Detect which cell encompasses the target text, then output its (x, y) center coordinate. 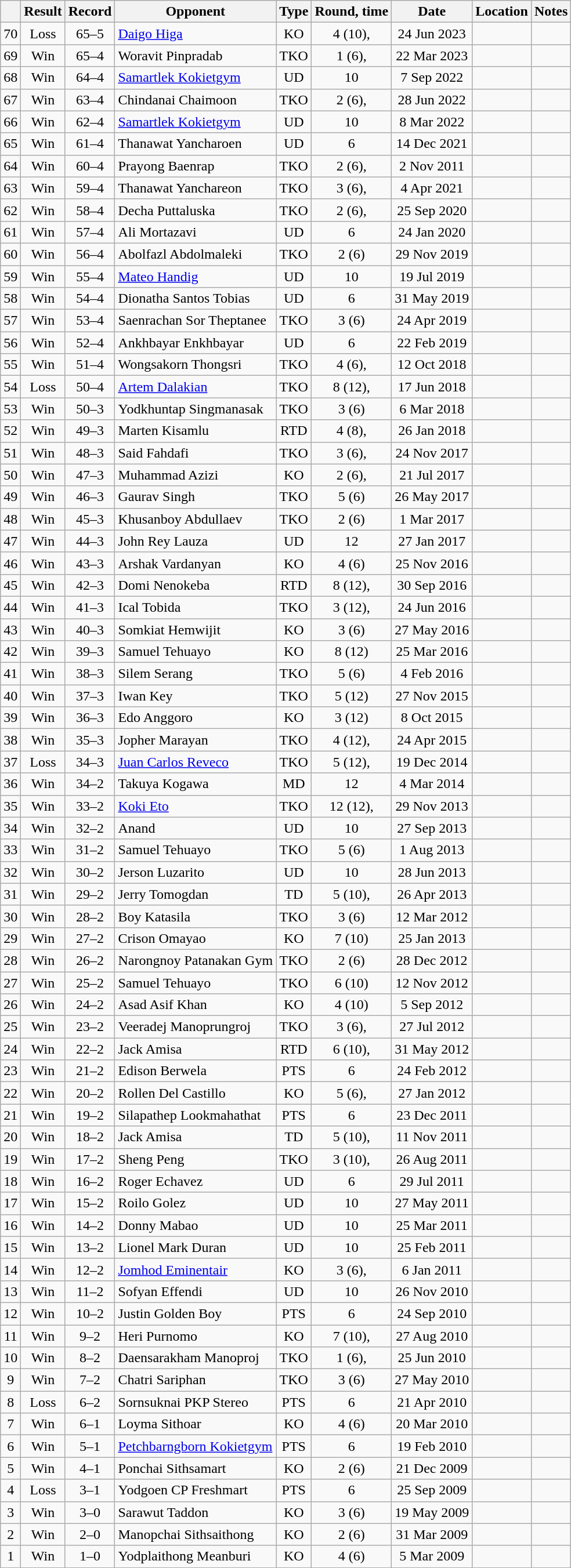
35 (10, 806)
Somkiat Hemwijit (196, 629)
Result (43, 12)
5 (6), (352, 1093)
25 (10, 1027)
51–4 (90, 365)
61–4 (90, 144)
19–2 (90, 1115)
Prayong Baenrap (196, 166)
36–3 (90, 718)
36 (10, 784)
Juan Carlos Reveco (196, 762)
20–2 (90, 1093)
11 (10, 1335)
Asad Asif Khan (196, 1005)
33–2 (90, 806)
68 (10, 78)
16 (10, 1225)
12 (12), (352, 806)
65–4 (90, 56)
53–4 (90, 321)
6–1 (90, 1424)
49–3 (90, 431)
27 Aug 2010 (432, 1335)
23 Dec 2011 (432, 1115)
64 (10, 166)
38 (10, 740)
25 Sep 2009 (432, 1490)
8 (10, 1402)
14–2 (90, 1225)
8 Mar 2022 (432, 122)
Koki Eto (196, 806)
57–4 (90, 232)
26 May 2017 (432, 497)
46 (10, 563)
Ponchai Sithsamart (196, 1468)
45 (10, 585)
6 (10) (352, 983)
Wongsakorn Thongsri (196, 365)
42 (10, 652)
49 (10, 497)
4 Feb 2016 (432, 674)
63 (10, 188)
24 Nov 2017 (432, 453)
5 Mar 2009 (432, 1556)
11 Nov 2011 (432, 1137)
31 May 2012 (432, 1049)
47–3 (90, 475)
27 Sep 2013 (432, 828)
3–1 (90, 1490)
18–2 (90, 1137)
1 (10, 1556)
39–3 (90, 652)
Takuya Kogawa (196, 784)
27 Jan 2017 (432, 541)
34 (10, 828)
28–2 (90, 916)
30 (10, 916)
41 (10, 674)
27 Jan 2012 (432, 1093)
48–3 (90, 453)
19 May 2009 (432, 1512)
26 Apr 2013 (432, 894)
43–3 (90, 563)
43 (10, 629)
Ical Tobida (196, 607)
Marten Kisamlu (196, 431)
Jomhod Eminentair (196, 1269)
60–4 (90, 166)
Woravit Pinpradab (196, 56)
24 Sep 2010 (432, 1313)
Sheng Peng (196, 1159)
21–2 (90, 1071)
21 Apr 2010 (432, 1402)
27–2 (90, 938)
25 Nov 2016 (432, 563)
6–2 (90, 1402)
23 (10, 1071)
Donny Mabao (196, 1225)
22 Feb 2019 (432, 343)
44–3 (90, 541)
70 (10, 34)
12 Mar 2012 (432, 916)
65–5 (90, 34)
19 Jul 2019 (432, 277)
Sornsuknai PKP Stereo (196, 1402)
1 Mar 2017 (432, 519)
Record (90, 12)
64–4 (90, 78)
67 (10, 100)
40–3 (90, 629)
4 Mar 2014 (432, 784)
3 (12), (352, 607)
Muhammad Azizi (196, 475)
21 Jul 2017 (432, 475)
50–3 (90, 409)
24 Jun 2023 (432, 34)
23–2 (90, 1027)
Jerson Luzarito (196, 872)
Gaurav Singh (196, 497)
24 Feb 2012 (432, 1071)
57 (10, 321)
31–2 (90, 850)
13 (10, 1291)
30 Sep 2016 (432, 585)
5 (12), (352, 762)
Sarawut Taddon (196, 1512)
6 (10), (352, 1049)
4 (6), (352, 365)
Ankhbayar Enkhbayar (196, 343)
24 Apr 2015 (432, 740)
Type (294, 12)
37–3 (90, 696)
17–2 (90, 1159)
Thanawat Yancharoen (196, 144)
24–2 (90, 1005)
29 Jul 2011 (432, 1181)
12–2 (90, 1269)
Roilo Golez (196, 1203)
37 (10, 762)
Daigo Higa (196, 34)
44 (10, 607)
Date (432, 12)
7 (10), (352, 1335)
26–2 (90, 960)
Veeradej Manoprungroj (196, 1027)
Yodplaithong Meanburi (196, 1556)
13–2 (90, 1247)
20 Mar 2010 (432, 1424)
24 Jan 2020 (432, 232)
4 Apr 2021 (432, 188)
17 (10, 1203)
62–4 (90, 122)
39 (10, 718)
9–2 (90, 1335)
65 (10, 144)
24 Jun 2016 (432, 607)
5 (10, 1468)
63–4 (90, 100)
Arshak Vardanyan (196, 563)
12 Oct 2018 (432, 365)
20 (10, 1137)
Heri Purnomo (196, 1335)
Opponent (196, 12)
Dionatha Santos Tobias (196, 299)
29 Nov 2019 (432, 254)
8 Oct 2015 (432, 718)
27 Jul 2012 (432, 1027)
Chatri Sariphan (196, 1380)
26 Nov 2010 (432, 1291)
Rollen Del Castillo (196, 1093)
62 (10, 210)
28 Jun 2013 (432, 872)
17 Jun 2018 (432, 387)
1–0 (90, 1556)
18 (10, 1181)
53 (10, 409)
Khusanboy Abdullaev (196, 519)
24 Apr 2019 (432, 321)
16–2 (90, 1181)
Anand (196, 828)
4–1 (90, 1468)
Silapathep Lookmahathat (196, 1115)
Narongnoy Patanakan Gym (196, 960)
4 (12), (352, 740)
31 May 2019 (432, 299)
Yodgoen CP Freshmart (196, 1490)
69 (10, 56)
Mateo Handig (196, 277)
Lionel Mark Duran (196, 1247)
Edo Anggoro (196, 718)
Decha Puttaluska (196, 210)
54–4 (90, 299)
11–2 (90, 1291)
55 (10, 365)
5 Sep 2012 (432, 1005)
4 (8), (352, 431)
8 (12) (352, 652)
Ali Mortazavi (196, 232)
Daensarakham Manoproj (196, 1358)
John Rey Lauza (196, 541)
Roger Echavez (196, 1181)
59–4 (90, 188)
54 (10, 387)
42–3 (90, 585)
52 (10, 431)
22 (10, 1093)
2 Nov 2011 (432, 166)
Domi Nenokeba (196, 585)
26 Aug 2011 (432, 1159)
40 (10, 696)
4 (10, 1490)
26 (10, 1005)
61 (10, 232)
25 Jun 2010 (432, 1358)
Justin Golden Boy (196, 1313)
25–2 (90, 983)
51 (10, 453)
48 (10, 519)
27 May 2010 (432, 1380)
27 (10, 983)
6 Jan 2011 (432, 1269)
Silem Serang (196, 674)
25 Mar 2016 (432, 652)
26 Jan 2018 (432, 431)
33 (10, 850)
Round, time (352, 12)
Edison Berwela (196, 1071)
28 (10, 960)
56 (10, 343)
32 (10, 872)
Jerry Tomogdan (196, 894)
4 (10), (352, 34)
5–1 (90, 1446)
50–4 (90, 387)
3 (12) (352, 718)
56–4 (90, 254)
Location (502, 12)
4 (10) (352, 1005)
52–4 (90, 343)
12 Nov 2012 (432, 983)
31 Mar 2009 (432, 1534)
Sofyan Effendi (196, 1291)
14 Dec 2021 (432, 144)
28 Jun 2022 (432, 100)
Said Fahdafi (196, 453)
27 May 2011 (432, 1203)
27 Nov 2015 (432, 696)
19 Dec 2014 (432, 762)
Boy Katasila (196, 916)
Crison Omayao (196, 938)
5 (12) (352, 696)
58–4 (90, 210)
21 Dec 2009 (432, 1468)
27 May 2016 (432, 629)
29 Nov 2013 (432, 806)
Abolfazl Abdolmaleki (196, 254)
Iwan Key (196, 696)
38–3 (90, 674)
29 (10, 938)
66 (10, 122)
28 Dec 2012 (432, 960)
3–0 (90, 1512)
19 Feb 2010 (432, 1446)
Loyma Sithoar (196, 1424)
34–2 (90, 784)
15–2 (90, 1203)
19 (10, 1159)
31 (10, 894)
8–2 (90, 1358)
35–3 (90, 740)
6 Mar 2018 (432, 409)
29–2 (90, 894)
1 Aug 2013 (432, 850)
47 (10, 541)
Jopher Marayan (196, 740)
7 (10) (352, 938)
24 (10, 1049)
Chindanai Chaimoon (196, 100)
Petchbarngborn Kokietgym (196, 1446)
7 Sep 2022 (432, 78)
15 (10, 1247)
41–3 (90, 607)
25 Mar 2011 (432, 1225)
59 (10, 277)
2–0 (90, 1534)
50 (10, 475)
Thanawat Yanchareon (196, 188)
14 (10, 1269)
3 (10, 1512)
25 Jan 2013 (432, 938)
34–3 (90, 762)
Manopchai Sithsaithong (196, 1534)
30–2 (90, 872)
22 Mar 2023 (432, 56)
10–2 (90, 1313)
Saenrachan Sor Theptanee (196, 321)
58 (10, 299)
25 Feb 2011 (432, 1247)
Yodkhuntap Singmanasak (196, 409)
Artem Dalakian (196, 387)
7–2 (90, 1380)
22–2 (90, 1049)
2 (10, 1534)
3 (10), (352, 1159)
45–3 (90, 519)
7 (10, 1424)
60 (10, 254)
9 (10, 1380)
Notes (551, 12)
46–3 (90, 497)
21 (10, 1115)
55–4 (90, 277)
25 Sep 2020 (432, 210)
32–2 (90, 828)
MD (294, 784)
